Find where the given text appears and provide that cell's center as [x, y] coordinate. 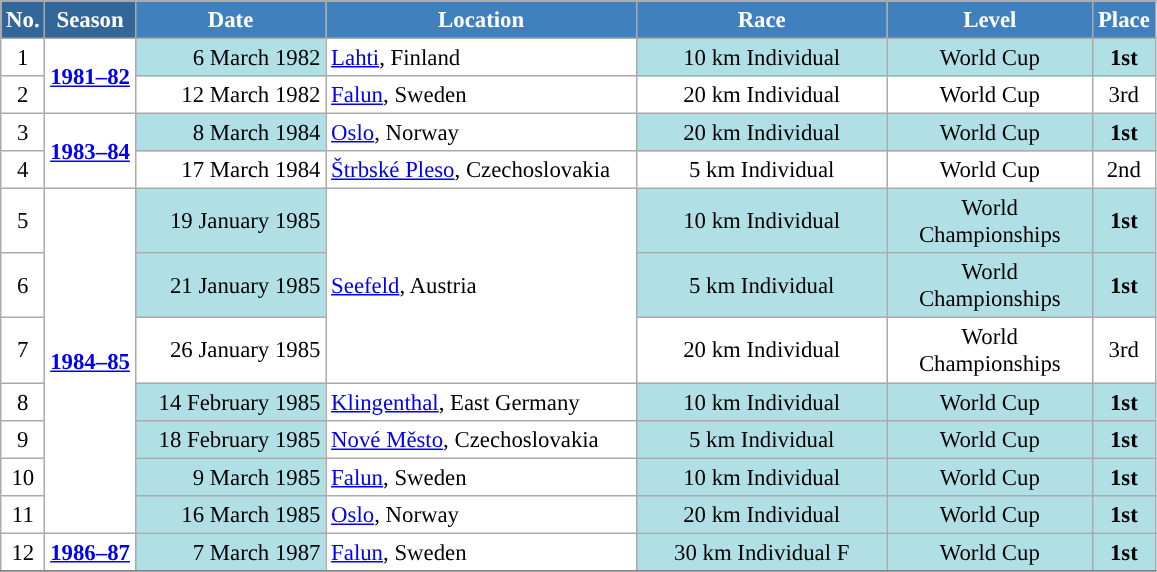
10 [23, 477]
1984–85 [90, 361]
16 March 1985 [230, 514]
1983–84 [90, 152]
11 [23, 514]
No. [23, 20]
18 February 1985 [230, 439]
9 [23, 439]
2nd [1124, 170]
Date [230, 20]
7 [23, 350]
9 March 1985 [230, 477]
5 [23, 222]
Place [1124, 20]
7 March 1987 [230, 552]
6 [23, 286]
Location [482, 20]
Štrbské Pleso, Czechoslovakia [482, 170]
2 [23, 95]
30 km Individual F [762, 552]
3 [23, 133]
12 [23, 552]
Race [762, 20]
Nové Město, Czechoslovakia [482, 439]
8 March 1984 [230, 133]
Klingenthal, East Germany [482, 402]
1 [23, 58]
17 March 1984 [230, 170]
12 March 1982 [230, 95]
Lahti, Finland [482, 58]
4 [23, 170]
6 March 1982 [230, 58]
1981–82 [90, 76]
14 February 1985 [230, 402]
Season [90, 20]
26 January 1985 [230, 350]
8 [23, 402]
19 January 1985 [230, 222]
Level [990, 20]
21 January 1985 [230, 286]
1986–87 [90, 552]
Seefeld, Austria [482, 286]
